Locate the cell with the specified text and output its (x, y) center coordinate. 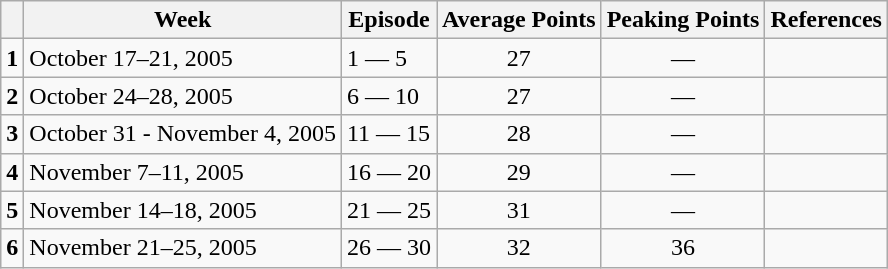
5 (12, 210)
29 (520, 172)
6 (12, 248)
4 (12, 172)
36 (683, 248)
November 7–11, 2005 (183, 172)
October 24–28, 2005 (183, 96)
Episode (388, 20)
November 21–25, 2005 (183, 248)
Average Points (520, 20)
3 (12, 134)
Peaking Points (683, 20)
Week (183, 20)
November 14–18, 2005 (183, 210)
21 — 25 (388, 210)
October 31 - November 4, 2005 (183, 134)
26 — 30 (388, 248)
2 (12, 96)
31 (520, 210)
11 — 15 (388, 134)
October 17–21, 2005 (183, 58)
References (826, 20)
28 (520, 134)
6 — 10 (388, 96)
16 — 20 (388, 172)
32 (520, 248)
1 (12, 58)
1 — 5 (388, 58)
